Identify which cell holds the provided text, then report its (x, y) central coordinate. 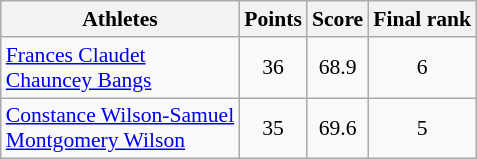
Constance Wilson-SamuelMontgomery Wilson (120, 128)
68.9 (338, 68)
69.6 (338, 128)
Points (273, 19)
35 (273, 128)
5 (422, 128)
Score (338, 19)
36 (273, 68)
Frances ClaudetChauncey Bangs (120, 68)
Athletes (120, 19)
Final rank (422, 19)
6 (422, 68)
